From the cell containing the given text, extract its center point as [X, Y] coordinate. 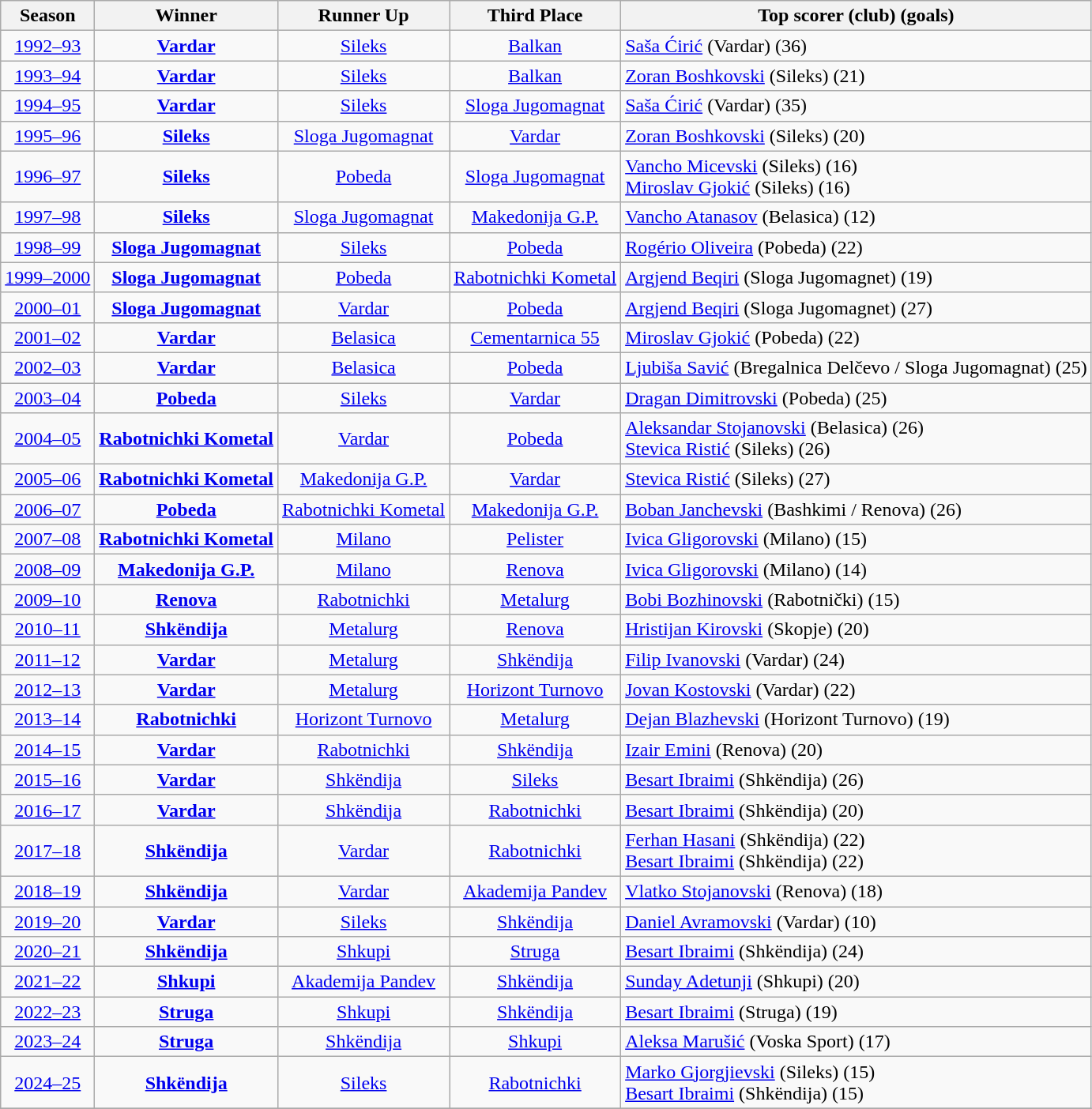
Besart Ibraimi (Shkëndija) (24) [857, 952]
Ivica Gligorovski (Milano) (15) [857, 539]
Rogério Oliveira (Pobeda) (22) [857, 247]
1999–2000 [47, 277]
Daniel Avramovski (Vardar) (10) [857, 922]
Sunday Adetunji (Shkupi) (20) [857, 982]
2007–08 [47, 539]
Marko Gjorgjievski (Sileks) (15) Besart Ibraimi (Shkëndija) (15) [857, 1082]
Zoran Boshkovski (Sileks) (20) [857, 136]
Aleksandar Stojanovski (Belasica) (26) Stevica Ristić (Sileks) (26) [857, 439]
2008–09 [47, 570]
Hristijan Kirovski (Skopje) (20) [857, 630]
Miroslav Gjokić (Pobeda) (22) [857, 337]
2002–03 [47, 367]
Cementarnica 55 [536, 337]
Dejan Blazhevski (Horizont Turnovo) (19) [857, 720]
1992–93 [47, 46]
2000–01 [47, 307]
Top scorer (club) (goals) [857, 16]
Zoran Boshkovski (Sileks) (21) [857, 76]
Boban Janchevski (Bashkimi / Renova) (26) [857, 509]
Runner Up [363, 16]
2001–02 [47, 337]
Pelister [536, 539]
2012–13 [47, 690]
Vancho Atanasov (Belasica) (12) [857, 217]
2015–16 [47, 780]
Saša Ćirić (Vardar) (35) [857, 106]
2013–14 [47, 720]
Argjend Beqiri (Sloga Jugomagnet) (27) [857, 307]
2017–18 [47, 850]
Saša Ćirić (Vardar) (36) [857, 46]
Izair Emini (Renova) (20) [857, 750]
2019–20 [47, 922]
Besart Ibraimi (Shkëndija) (20) [857, 810]
1993–94 [47, 76]
Winner [186, 16]
2016–17 [47, 810]
Jovan Kostovski (Vardar) (22) [857, 690]
2014–15 [47, 750]
Dragan Dimitrovski (Pobeda) (25) [857, 397]
Season [47, 16]
2010–11 [47, 630]
2009–10 [47, 600]
2018–19 [47, 891]
Vancho Micevski (Sileks) (16) Miroslav Gjokić (Sileks) (16) [857, 177]
Aleksa Marušić (Voska Sport) (17) [857, 1042]
2011–12 [47, 660]
2022–23 [47, 1012]
2004–05 [47, 439]
2023–24 [47, 1042]
2003–04 [47, 397]
Bobi Bozhinovski (Rabotnički) (15) [857, 600]
Ivica Gligorovski (Milano) (14) [857, 570]
Besart Ibraimi (Struga) (19) [857, 1012]
2024–25 [47, 1082]
Vlatko Stojanovski (Renova) (18) [857, 891]
Stevica Ristić (Sileks) (27) [857, 479]
1994–95 [47, 106]
Argjend Beqiri (Sloga Jugomagnet) (19) [857, 277]
Ferhan Hasani (Shkëndija) (22) Besart Ibraimi (Shkëndija) (22) [857, 850]
2020–21 [47, 952]
Third Place [536, 16]
2021–22 [47, 982]
Ljubiša Savić (Bregalnica Delčevo / Sloga Jugomagnat) (25) [857, 367]
1996–97 [47, 177]
1995–96 [47, 136]
1998–99 [47, 247]
Besart Ibraimi (Shkëndija) (26) [857, 780]
2005–06 [47, 479]
1997–98 [47, 217]
2006–07 [47, 509]
Filip Ivanovski (Vardar) (24) [857, 660]
